Determine the [X, Y] coordinate at the center of the cell enclosing the given text.  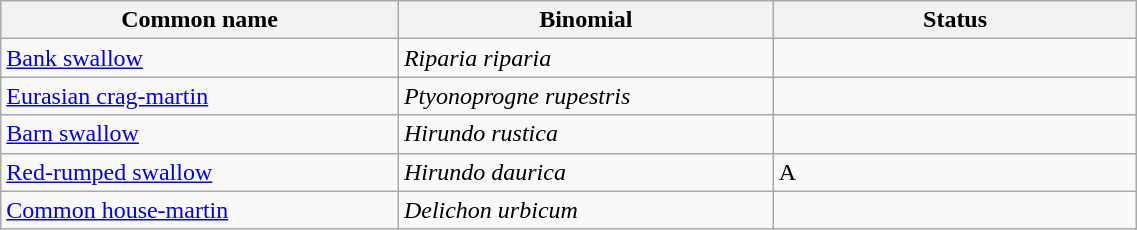
Riparia riparia [586, 58]
Delichon urbicum [586, 210]
A [955, 172]
Bank swallow [200, 58]
Ptyonoprogne rupestris [586, 96]
Status [955, 20]
Hirundo rustica [586, 134]
Barn swallow [200, 134]
Binomial [586, 20]
Common name [200, 20]
Hirundo daurica [586, 172]
Red-rumped swallow [200, 172]
Eurasian crag-martin [200, 96]
Common house-martin [200, 210]
